Search for the cell housing the specified text and yield its (X, Y) center coordinate. 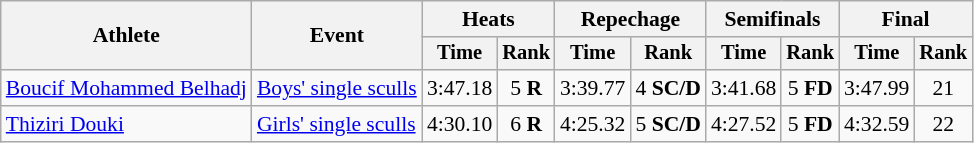
Thiziri Douki (126, 124)
21 (943, 88)
4:32.59 (876, 124)
Final (906, 19)
22 (943, 124)
5 R (526, 88)
Boys' single sculls (337, 88)
Girls' single sculls (337, 124)
Heats (488, 19)
3:47.18 (460, 88)
Semifinals (772, 19)
Event (337, 36)
Athlete (126, 36)
4:27.52 (744, 124)
Repechage (630, 19)
3:47.99 (876, 88)
4:30.10 (460, 124)
Boucif Mohammed Belhadj (126, 88)
4 SC/D (668, 88)
3:39.77 (592, 88)
4:25.32 (592, 124)
5 SC/D (668, 124)
3:41.68 (744, 88)
6 R (526, 124)
